Pinpoint the cell where the given text exists, returning its (x, y) midpoint coordinate. 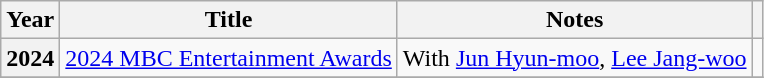
2024 (30, 58)
Title (229, 20)
Year (30, 20)
Notes (574, 20)
2024 MBC Entertainment Awards (229, 58)
With Jun Hyun-moo, Lee Jang-woo (574, 58)
